Provide the (X, Y) coordinate of the cell's center where the given text is located.  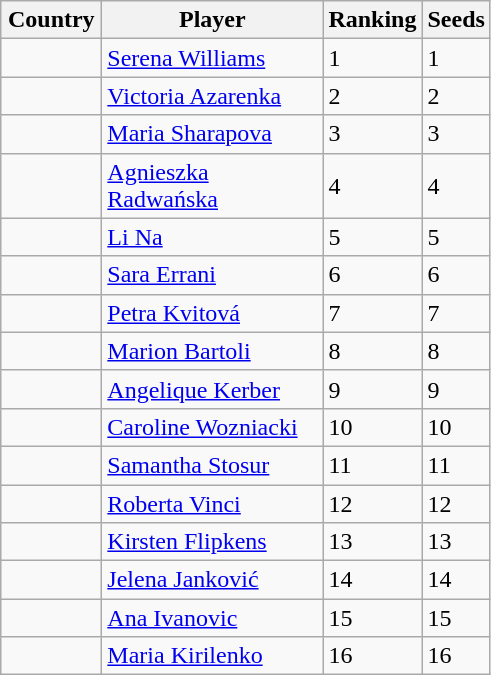
Jelena Janković (212, 580)
Country (52, 20)
Sara Errani (212, 275)
Victoria Azarenka (212, 96)
Seeds (456, 20)
Samantha Stosur (212, 465)
Maria Sharapova (212, 134)
Ranking (372, 20)
Li Na (212, 237)
Agnieszka Radwańska (212, 186)
Maria Kirilenko (212, 656)
Caroline Wozniacki (212, 427)
Petra Kvitová (212, 313)
Ana Ivanovic (212, 618)
Serena Williams (212, 58)
Roberta Vinci (212, 503)
Angelique Kerber (212, 389)
Player (212, 20)
Marion Bartoli (212, 351)
Kirsten Flipkens (212, 542)
